Return (X, Y) of the center of cell containing provided text 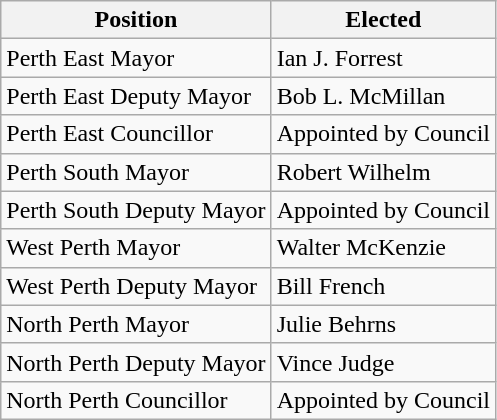
Walter McKenzie (383, 248)
Perth South Deputy Mayor (136, 210)
Perth East Councillor (136, 134)
North Perth Deputy Mayor (136, 362)
Bill French (383, 286)
Bob L. McMillan (383, 96)
Robert Wilhelm (383, 172)
West Perth Deputy Mayor (136, 286)
West Perth Mayor (136, 248)
Perth East Deputy Mayor (136, 96)
Ian J. Forrest (383, 58)
Elected (383, 20)
Vince Judge (383, 362)
Perth East Mayor (136, 58)
Position (136, 20)
North Perth Mayor (136, 324)
Julie Behrns (383, 324)
Perth South Mayor (136, 172)
North Perth Councillor (136, 400)
